Scan for the cell matching the given text and deliver its (x, y) coordinate at center. 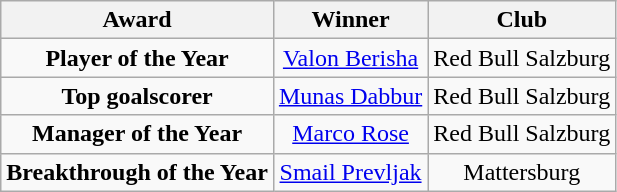
Breakthrough of the Year (138, 172)
Smail Prevljak (350, 172)
Winner (350, 20)
Club (522, 20)
Player of the Year (138, 58)
Munas Dabbur (350, 96)
Award (138, 20)
Manager of the Year (138, 134)
Valon Berisha (350, 58)
Mattersburg (522, 172)
Marco Rose (350, 134)
Top goalscorer (138, 96)
